Output the [X, Y] coordinate of the center of the cell containing the given text.  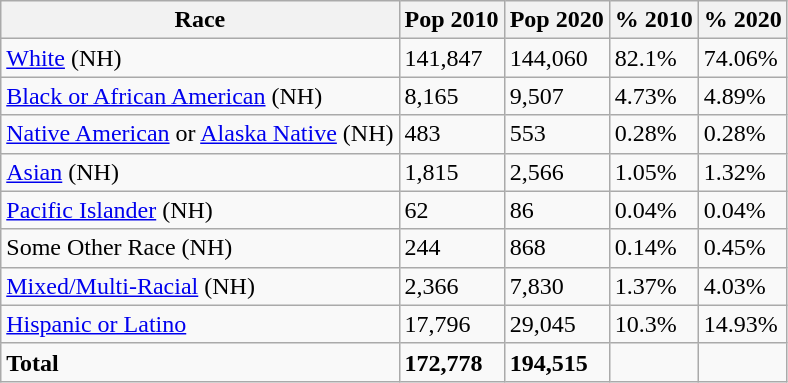
17,796 [452, 324]
9,507 [556, 96]
14.93% [742, 324]
4.89% [742, 96]
8,165 [452, 96]
2,566 [556, 172]
1.37% [654, 286]
% 2010 [654, 20]
White (NH) [200, 58]
Pop 2010 [452, 20]
10.3% [654, 324]
Pop 2020 [556, 20]
868 [556, 248]
144,060 [556, 58]
Native American or Alaska Native (NH) [200, 134]
483 [452, 134]
86 [556, 210]
194,515 [556, 362]
1.05% [654, 172]
4.73% [654, 96]
0.45% [742, 248]
% 2020 [742, 20]
74.06% [742, 58]
1.32% [742, 172]
2,366 [452, 286]
Mixed/Multi-Racial (NH) [200, 286]
244 [452, 248]
82.1% [654, 58]
Black or African American (NH) [200, 96]
0.14% [654, 248]
Total [200, 362]
Race [200, 20]
29,045 [556, 324]
172,778 [452, 362]
4.03% [742, 286]
Pacific Islander (NH) [200, 210]
Some Other Race (NH) [200, 248]
62 [452, 210]
7,830 [556, 286]
141,847 [452, 58]
1,815 [452, 172]
Hispanic or Latino [200, 324]
Asian (NH) [200, 172]
553 [556, 134]
